Return (X, Y) of the center of cell containing provided text 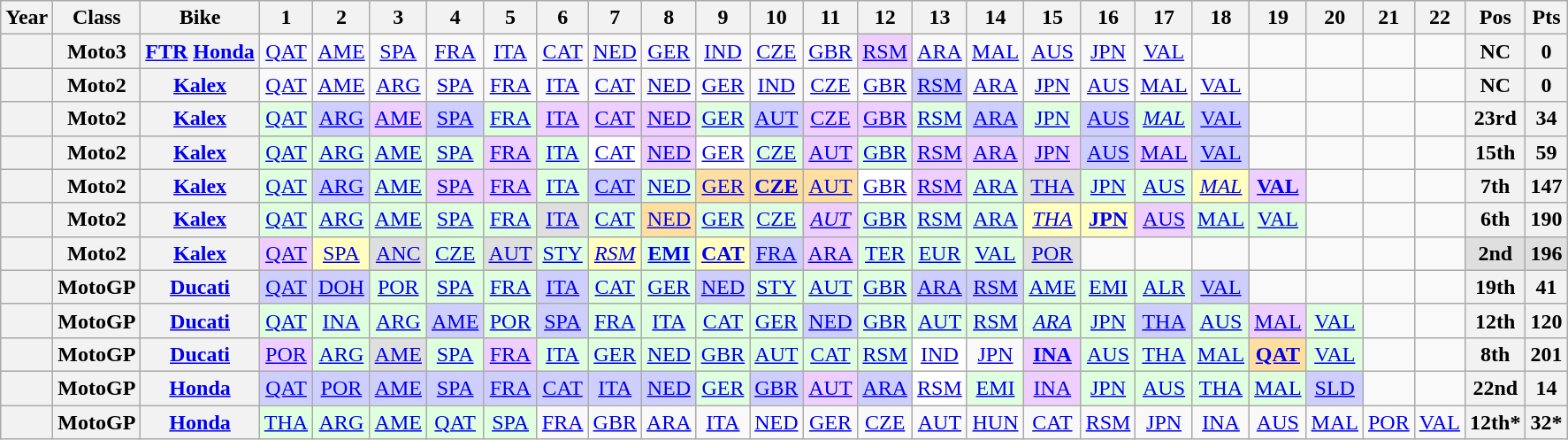
1 (286, 18)
6th (1495, 220)
Class (97, 18)
201 (1546, 354)
2nd (1495, 253)
Moto3 (97, 51)
147 (1546, 186)
190 (1546, 220)
Pts (1546, 18)
3 (398, 18)
EUR (940, 253)
12 (885, 18)
8 (669, 18)
Year (27, 18)
20 (1335, 18)
DOH (341, 287)
6 (562, 18)
19th (1495, 287)
HUN (995, 422)
2 (341, 18)
22 (1440, 18)
59 (1546, 152)
196 (1546, 253)
11 (830, 18)
12th (1495, 320)
5 (510, 18)
7 (615, 18)
10 (776, 18)
7th (1495, 186)
19 (1278, 18)
8th (1495, 354)
15th (1495, 152)
FTR Honda (200, 51)
23rd (1495, 119)
TER (885, 253)
4 (455, 18)
Bike (200, 18)
12th* (1495, 422)
13 (940, 18)
18 (1220, 18)
32* (1546, 422)
15 (1052, 18)
ANC (398, 253)
ALR (1164, 287)
9 (723, 18)
120 (1546, 320)
34 (1546, 119)
22nd (1495, 388)
SLD (1335, 388)
21 (1388, 18)
16 (1108, 18)
Pos (1495, 18)
41 (1546, 287)
17 (1164, 18)
